Provide the [X, Y] coordinate of the cell's center where the given text is located.  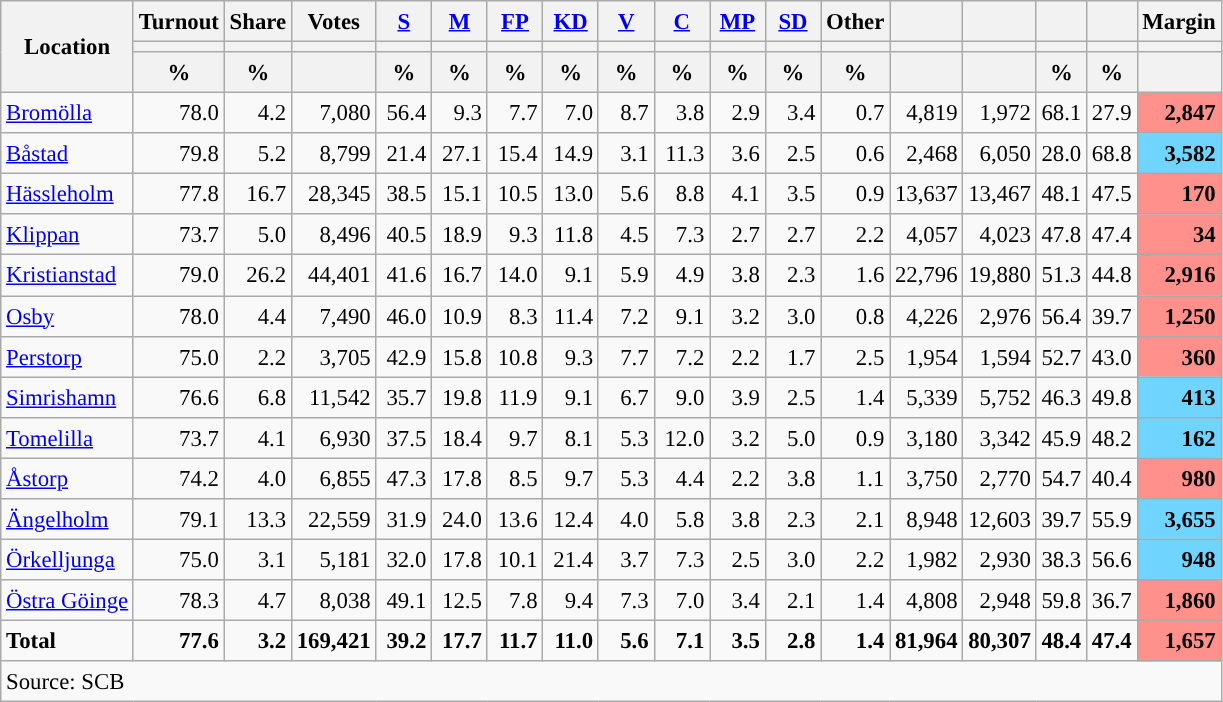
948 [1179, 560]
8,948 [926, 520]
32.0 [404, 560]
48.2 [1112, 438]
Turnout [178, 22]
4,226 [926, 316]
27.1 [460, 154]
8,496 [334, 234]
12.5 [460, 600]
3,342 [1000, 438]
2,976 [1000, 316]
28,345 [334, 194]
7,490 [334, 316]
13.3 [258, 520]
M [460, 22]
170 [1179, 194]
Örkelljunga [68, 560]
19.8 [460, 398]
7.1 [682, 640]
79.1 [178, 520]
13.6 [515, 520]
Other [856, 22]
Bromölla [68, 114]
169,421 [334, 640]
Simrishamn [68, 398]
2,847 [1179, 114]
2,930 [1000, 560]
3.9 [738, 398]
8.3 [515, 316]
34 [1179, 234]
1,972 [1000, 114]
22,796 [926, 276]
47.8 [1061, 234]
V [626, 22]
1.7 [793, 356]
FP [515, 22]
162 [1179, 438]
44,401 [334, 276]
48.1 [1061, 194]
31.9 [404, 520]
6,855 [334, 478]
1.6 [856, 276]
47.3 [404, 478]
68.1 [1061, 114]
5,181 [334, 560]
0.7 [856, 114]
Båstad [68, 154]
SD [793, 22]
3,180 [926, 438]
Ängelholm [68, 520]
79.0 [178, 276]
38.5 [404, 194]
51.3 [1061, 276]
980 [1179, 478]
6,050 [1000, 154]
0.6 [856, 154]
14.0 [515, 276]
11.8 [571, 234]
11.9 [515, 398]
Source: SCB [611, 682]
1.1 [856, 478]
3,705 [334, 356]
54.7 [1061, 478]
3.7 [626, 560]
Åstorp [68, 478]
39.2 [404, 640]
45.9 [1061, 438]
0.8 [856, 316]
6,930 [334, 438]
Osby [68, 316]
3,655 [1179, 520]
49.8 [1112, 398]
Östra Göinge [68, 600]
46.3 [1061, 398]
8,038 [334, 600]
2,468 [926, 154]
4,808 [926, 600]
77.8 [178, 194]
43.0 [1112, 356]
74.2 [178, 478]
68.8 [1112, 154]
40.5 [404, 234]
S [404, 22]
40.4 [1112, 478]
46.0 [404, 316]
1,250 [1179, 316]
3,750 [926, 478]
10.5 [515, 194]
2,770 [1000, 478]
Hässleholm [68, 194]
12,603 [1000, 520]
6.8 [258, 398]
80,307 [1000, 640]
MP [738, 22]
10.1 [515, 560]
7,080 [334, 114]
55.9 [1112, 520]
22,559 [334, 520]
413 [1179, 398]
11,542 [334, 398]
19,880 [1000, 276]
35.7 [404, 398]
79.8 [178, 154]
1,860 [1179, 600]
1,657 [1179, 640]
1,954 [926, 356]
Tomelilla [68, 438]
6.7 [626, 398]
59.8 [1061, 600]
13,637 [926, 194]
4.7 [258, 600]
Total [68, 640]
1,594 [1000, 356]
13,467 [1000, 194]
8.8 [682, 194]
Kristianstad [68, 276]
5.2 [258, 154]
11.3 [682, 154]
10.8 [515, 356]
38.3 [1061, 560]
4,057 [926, 234]
18.4 [460, 438]
56.6 [1112, 560]
Klippan [68, 234]
4.9 [682, 276]
81,964 [926, 640]
15.1 [460, 194]
2.9 [738, 114]
15.8 [460, 356]
11.7 [515, 640]
8.5 [515, 478]
48.4 [1061, 640]
37.5 [404, 438]
26.2 [258, 276]
44.8 [1112, 276]
5,752 [1000, 398]
14.9 [571, 154]
17.7 [460, 640]
4.5 [626, 234]
Votes [334, 22]
28.0 [1061, 154]
KD [571, 22]
12.4 [571, 520]
8.7 [626, 114]
36.7 [1112, 600]
24.0 [460, 520]
49.1 [404, 600]
52.7 [1061, 356]
18.9 [460, 234]
13.0 [571, 194]
47.5 [1112, 194]
5.8 [682, 520]
12.0 [682, 438]
Perstorp [68, 356]
9.0 [682, 398]
77.6 [178, 640]
11.0 [571, 640]
11.4 [571, 316]
78.3 [178, 600]
5.9 [626, 276]
2,948 [1000, 600]
4,023 [1000, 234]
2.8 [793, 640]
15.4 [515, 154]
360 [1179, 356]
41.6 [404, 276]
10.9 [460, 316]
8,799 [334, 154]
27.9 [1112, 114]
4.2 [258, 114]
C [682, 22]
76.6 [178, 398]
8.1 [571, 438]
5,339 [926, 398]
7.8 [515, 600]
4,819 [926, 114]
3,582 [1179, 154]
9.4 [571, 600]
42.9 [404, 356]
Share [258, 22]
Margin [1179, 22]
1,982 [926, 560]
2,916 [1179, 276]
3.6 [738, 154]
Location [68, 47]
